Return [x, y] of the center of cell containing provided text 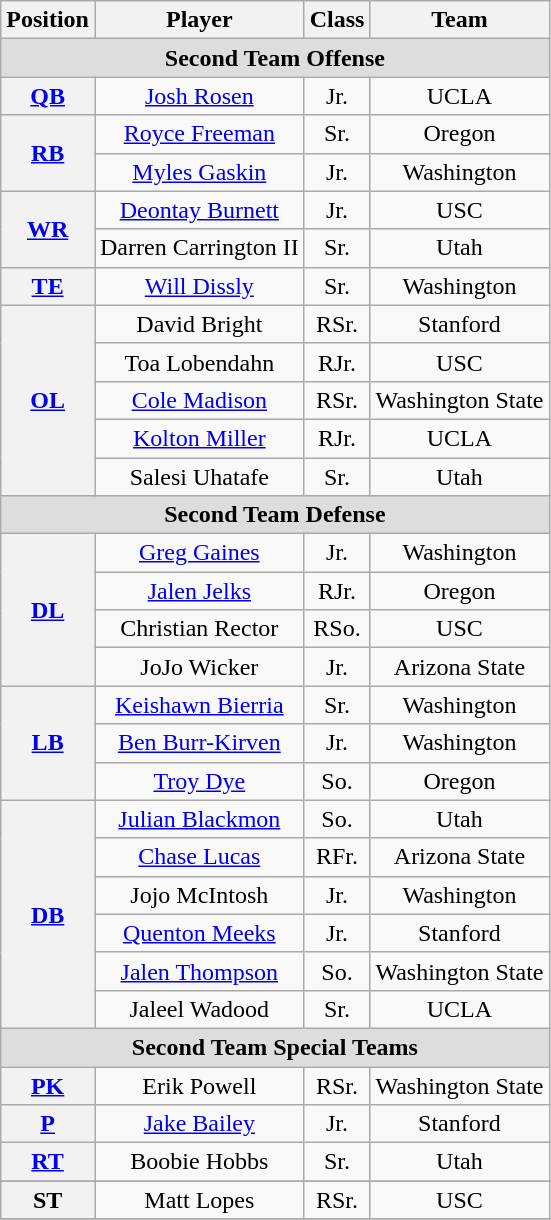
RSo. [337, 629]
Myles Gaskin [199, 172]
Class [337, 20]
Greg Gaines [199, 553]
P [48, 1124]
Second Team Defense [275, 515]
RT [48, 1162]
Christian Rector [199, 629]
Matt Lopes [199, 1200]
Ben Burr-Kirven [199, 743]
Troy Dye [199, 781]
Jalen Thompson [199, 971]
Cole Madison [199, 400]
QB [48, 96]
Jaleel Wadood [199, 1009]
Jake Bailey [199, 1124]
LB [48, 743]
Second Team Offense [275, 58]
Will Dissly [199, 286]
PK [48, 1085]
Jojo McIntosh [199, 895]
Team [460, 20]
Quenton Meeks [199, 933]
Keishawn Bierria [199, 705]
WR [48, 229]
Deontay Burnett [199, 210]
OL [48, 400]
Julian Blackmon [199, 819]
Josh Rosen [199, 96]
Royce Freeman [199, 134]
JoJo Wicker [199, 667]
Kolton Miller [199, 438]
Salesi Uhatafe [199, 477]
Player [199, 20]
Toa Lobendahn [199, 362]
Boobie Hobbs [199, 1162]
David Bright [199, 324]
DB [48, 914]
Darren Carrington II [199, 248]
ST [48, 1200]
RB [48, 153]
Jalen Jelks [199, 591]
RFr. [337, 857]
Chase Lucas [199, 857]
Position [48, 20]
Second Team Special Teams [275, 1047]
TE [48, 286]
Erik Powell [199, 1085]
DL [48, 610]
